Detect which cell encompasses the target text, then output its [X, Y] center coordinate. 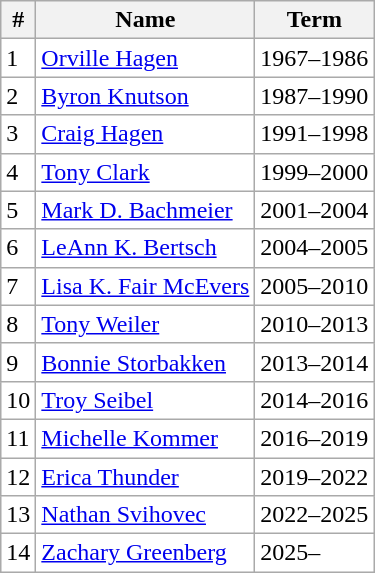
4 [18, 172]
1999–2000 [314, 172]
2016–2019 [314, 438]
Craig Hagen [146, 134]
Bonnie Storbakken [146, 362]
2001–2004 [314, 210]
Erica Thunder [146, 477]
2025– [314, 553]
Name [146, 20]
12 [18, 477]
8 [18, 324]
Lisa K. Fair McEvers [146, 286]
2005–2010 [314, 286]
10 [18, 400]
2010–2013 [314, 324]
Term [314, 20]
6 [18, 248]
9 [18, 362]
Michelle Kommer [146, 438]
1967–1986 [314, 58]
11 [18, 438]
LeAnn K. Bertsch [146, 248]
5 [18, 210]
Troy Seibel [146, 400]
7 [18, 286]
1987–1990 [314, 96]
2019–2022 [314, 477]
1991–1998 [314, 134]
2014–2016 [314, 400]
Byron Knutson [146, 96]
2013–2014 [314, 362]
2022–2025 [314, 515]
Tony Weiler [146, 324]
Zachary Greenberg [146, 553]
Orville Hagen [146, 58]
Mark D. Bachmeier [146, 210]
# [18, 20]
2004–2005 [314, 248]
Nathan Svihovec [146, 515]
14 [18, 553]
Tony Clark [146, 172]
3 [18, 134]
2 [18, 96]
1 [18, 58]
13 [18, 515]
